Locate the cell with the specified text and output its (X, Y) center coordinate. 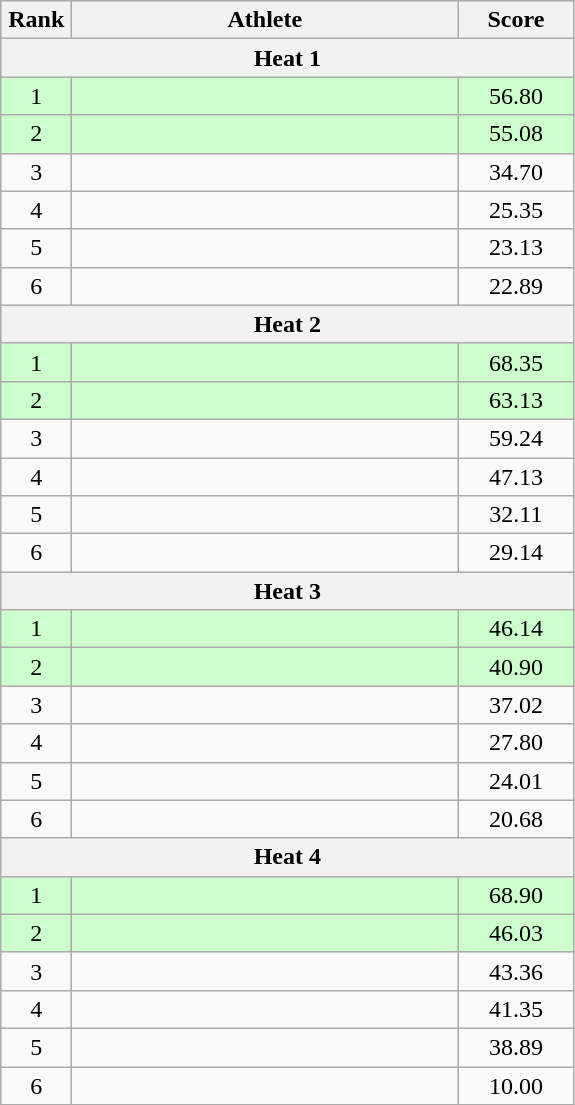
47.13 (516, 477)
41.35 (516, 1009)
22.89 (516, 286)
Heat 2 (288, 324)
27.80 (516, 743)
40.90 (516, 667)
63.13 (516, 400)
Athlete (265, 20)
Heat 4 (288, 857)
37.02 (516, 705)
Score (516, 20)
46.03 (516, 933)
10.00 (516, 1085)
68.35 (516, 362)
56.80 (516, 96)
29.14 (516, 553)
43.36 (516, 971)
38.89 (516, 1047)
24.01 (516, 781)
Heat 1 (288, 58)
68.90 (516, 895)
55.08 (516, 134)
32.11 (516, 515)
Heat 3 (288, 591)
25.35 (516, 210)
46.14 (516, 629)
59.24 (516, 438)
Rank (36, 20)
23.13 (516, 248)
34.70 (516, 172)
20.68 (516, 819)
